Search for the cell housing the specified text and yield its [X, Y] center coordinate. 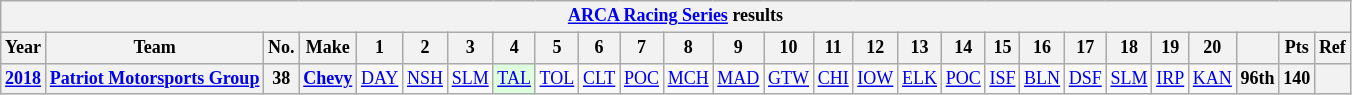
BLN [1042, 78]
3 [470, 48]
2018 [24, 78]
1 [380, 48]
11 [833, 48]
Patriot Motorsports Group [154, 78]
Ref [1333, 48]
Year [24, 48]
140 [1297, 78]
CLT [600, 78]
10 [789, 48]
19 [1170, 48]
IRP [1170, 78]
Pts [1297, 48]
16 [1042, 48]
Make [328, 48]
IOW [876, 78]
TAL [514, 78]
20 [1213, 48]
9 [738, 48]
8 [688, 48]
14 [963, 48]
ARCA Racing Series results [676, 16]
NSH [426, 78]
18 [1129, 48]
2 [426, 48]
96th [1258, 78]
ISF [1002, 78]
Team [154, 48]
7 [642, 48]
DAY [380, 78]
4 [514, 48]
GTW [789, 78]
No. [282, 48]
KAN [1213, 78]
38 [282, 78]
5 [556, 48]
Chevy [328, 78]
15 [1002, 48]
MAD [738, 78]
MCH [688, 78]
DSF [1085, 78]
TOL [556, 78]
17 [1085, 48]
ELK [920, 78]
6 [600, 48]
CHI [833, 78]
13 [920, 48]
12 [876, 48]
